Find where the given text appears and provide that cell's center as (X, Y) coordinate. 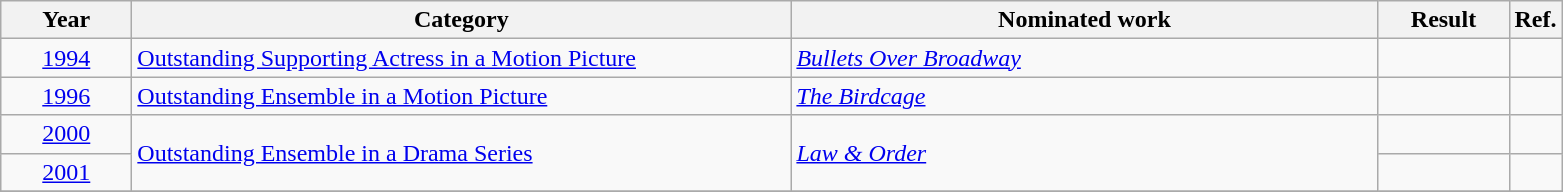
Law & Order (1084, 153)
Outstanding Ensemble in a Motion Picture (462, 96)
Outstanding Ensemble in a Drama Series (462, 153)
Year (66, 20)
Result (1444, 20)
2000 (66, 134)
1994 (66, 58)
Ref. (1536, 20)
Outstanding Supporting Actress in a Motion Picture (462, 58)
1996 (66, 96)
Category (462, 20)
2001 (66, 172)
Nominated work (1084, 20)
The Birdcage (1084, 96)
Bullets Over Broadway (1084, 58)
